Identify which cell holds the provided text, then report its (X, Y) central coordinate. 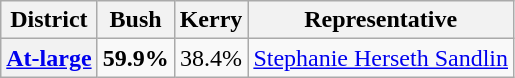
38.4% (211, 58)
At-large (49, 58)
District (49, 20)
59.9% (136, 58)
Kerry (211, 20)
Representative (381, 20)
Stephanie Herseth Sandlin (381, 58)
Bush (136, 20)
